From the cell containing the given text, extract its center point as [x, y] coordinate. 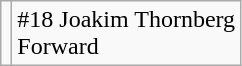
#18 Joakim ThornbergForward [126, 34]
